Identify which cell holds the provided text, then report its [X, Y] central coordinate. 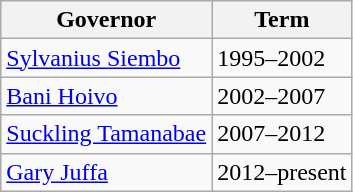
Bani Hoivo [106, 96]
Sylvanius Siembo [106, 58]
2007–2012 [282, 134]
Governor [106, 20]
Term [282, 20]
1995–2002 [282, 58]
Gary Juffa [106, 172]
2012–present [282, 172]
Suckling Tamanabae [106, 134]
2002–2007 [282, 96]
